Find where the given text appears and provide that cell's center as [X, Y] coordinate. 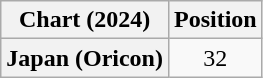
32 [215, 58]
Chart (2024) [85, 20]
Position [215, 20]
Japan (Oricon) [85, 58]
